Output the [X, Y] coordinate of the center of the cell containing the given text.  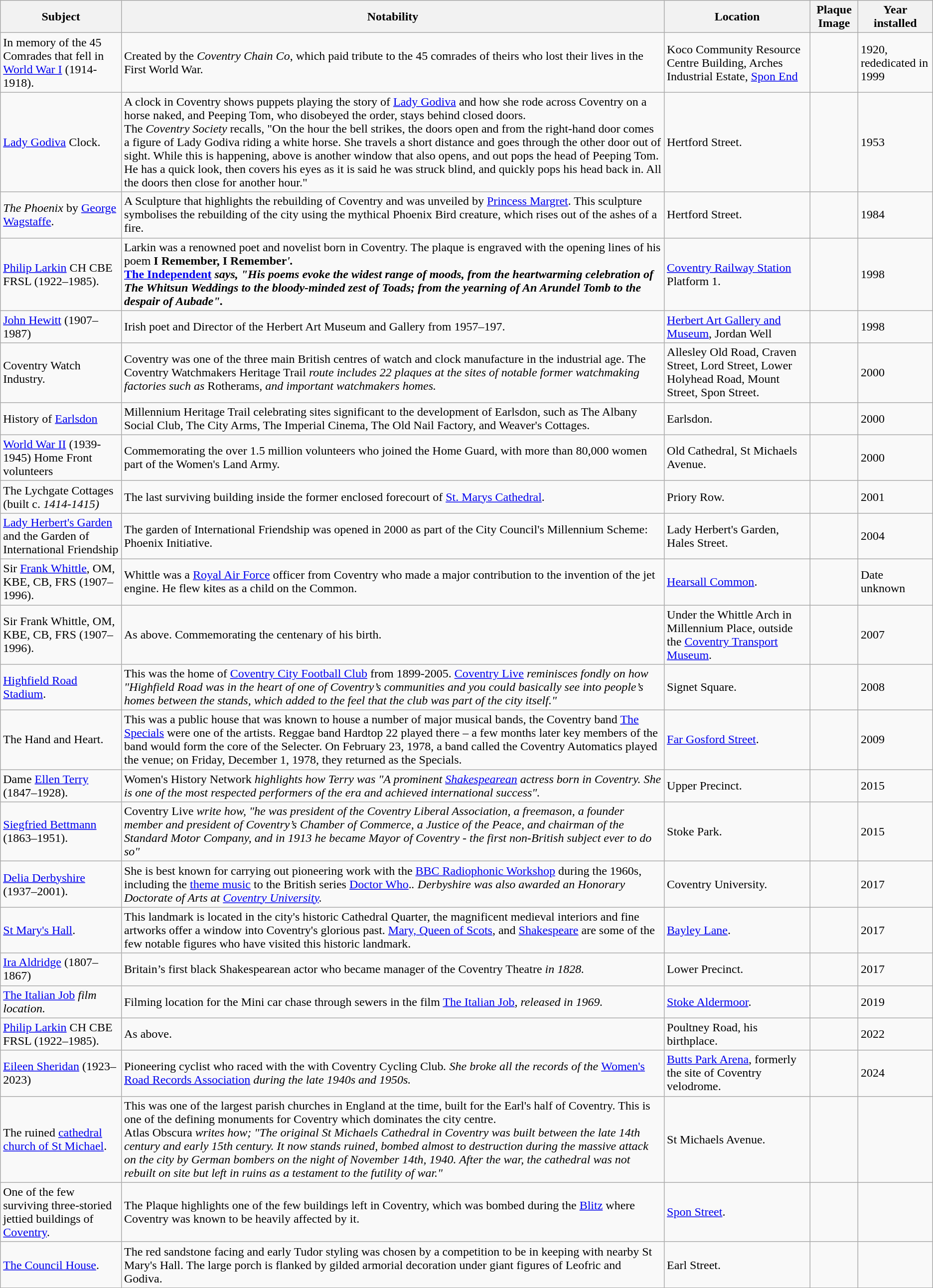
2022 [895, 1034]
Year installed [895, 17]
History of Earlsdon [61, 419]
2007 [895, 635]
In memory of the 45 Comrades that fell in World War I (1914-1918). [61, 63]
Plaque Image [834, 17]
As above. [393, 1034]
Location [738, 17]
Upper Precinct. [738, 786]
The Hand and Heart. [61, 740]
Filming location for the Mini car chase through sewers in the film The Italian Job, released in 1969. [393, 1002]
Coventry University. [738, 884]
Coventry Watch Industry. [61, 373]
Earlsdon. [738, 419]
Lower Precinct. [738, 969]
2001 [895, 496]
Far Gosford Street. [738, 740]
Butts Park Arena, formerly the site of Coventry velodrome. [738, 1073]
Stoke Park. [738, 831]
Ira Aldridge (1807–1867) [61, 969]
One of the few surviving three-storied jettied buildings of Coventry. [61, 1212]
2019 [895, 1002]
Date unknown [895, 582]
The Lychgate Cottages (built c. 1414-1415) [61, 496]
Old Cathedral, St Michaels Avenue. [738, 458]
The last surviving building inside the former enclosed forecourt of St. Marys Cathedral. [393, 496]
The Italian Job film location. [61, 1002]
Priory Row. [738, 496]
St Michaels Avenue. [738, 1139]
2024 [895, 1073]
Under the Whittle Arch in Millennium Place, outside the Coventry Transport Museum. [738, 635]
The ruined cathedral church of St Michael. [61, 1139]
Poultney Road, his birthplace. [738, 1034]
Eileen Sheridan (1923–2023) [61, 1073]
1920, rededicated in 1999 [895, 63]
2008 [895, 687]
Coventry Railway Station Platform 1. [738, 274]
World War II (1939-1945) Home Front volunteers [61, 458]
The Phoenix by George Wagstaffe. [61, 215]
Lady Godiva Clock. [61, 142]
Irish poet and Director of the Herbert Art Museum and Gallery from 1957–197. [393, 327]
1953 [895, 142]
Allesley Old Road, Craven Street, Lord Street, Lower Holyhead Road, Mount Street, Spon Street. [738, 373]
1984 [895, 215]
The Council House. [61, 1265]
The garden of International Friendship was opened in 2000 as part of the City Council's Millennium Scheme: Phoenix Initiative. [393, 536]
2004 [895, 536]
Stoke Aldermoor. [738, 1002]
Spon Street. [738, 1212]
Dame Ellen Terry (1847–1928). [61, 786]
Bayley Lane. [738, 930]
Herbert Art Gallery and Museum, Jordan Well [738, 327]
Koco Community Resource Centre Building, Arches Industrial Estate, Spon End [738, 63]
Hearsall Common. [738, 582]
Commemorating the over 1.5 million volunteers who joined the Home Guard, with more than 80,000 women part of the Women's Land Army. [393, 458]
Britain’s first black Shakespearean actor who became manager of the Coventry Theatre in 1828. [393, 969]
Highfield Road Stadium. [61, 687]
John Hewitt (1907–1987) [61, 327]
Lady Herbert's Garden and the Garden of International Friendship [61, 536]
Notability [393, 17]
St Mary's Hall. [61, 930]
Subject [61, 17]
Earl Street. [738, 1265]
2009 [895, 740]
Delia Derbyshire (1937–2001). [61, 884]
Siegfried Bettmann (1863–1951). [61, 831]
As above. Commemorating the centenary of his birth. [393, 635]
Created by the Coventry Chain Co, which paid tribute to the 45 comrades of theirs who lost their lives in the First World War. [393, 63]
Signet Square. [738, 687]
Lady Herbert's Garden, Hales Street. [738, 536]
